Capture the cell that displays the provided text and extract its (X, Y) central coordinate. 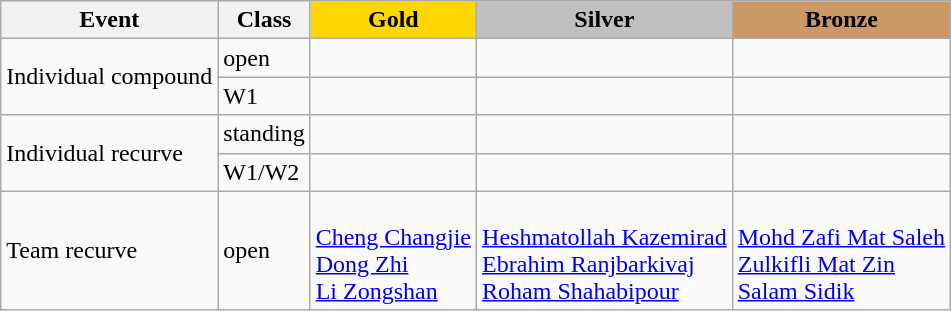
standing (264, 134)
Gold (393, 20)
Team recurve (110, 250)
Bronze (841, 20)
Cheng Changjie Dong Zhi Li Zongshan (393, 250)
Individual recurve (110, 153)
Class (264, 20)
Silver (605, 20)
Heshmatollah Kazemirad Ebrahim Ranjbarkivaj Roham Shahabipour (605, 250)
Event (110, 20)
W1 (264, 96)
Individual compound (110, 77)
Mohd Zafi Mat Saleh Zulkifli Mat Zin Salam Sidik (841, 250)
W1/W2 (264, 172)
